Determine the (x, y) coordinate at the center of the cell enclosing the given text.  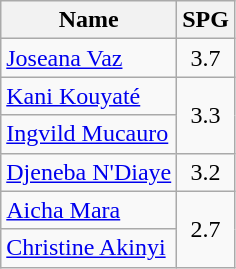
Christine Akinyi (89, 248)
Djeneba N'Diaye (89, 172)
SPG (206, 20)
Ingvild Mucauro (89, 134)
Name (89, 20)
Kani Kouyaté (89, 96)
3.7 (206, 58)
Aicha Mara (89, 210)
3.3 (206, 115)
3.2 (206, 172)
Joseana Vaz (89, 58)
2.7 (206, 229)
